Return the [X, Y] coordinate for the center point of the cell that contains the specified text.  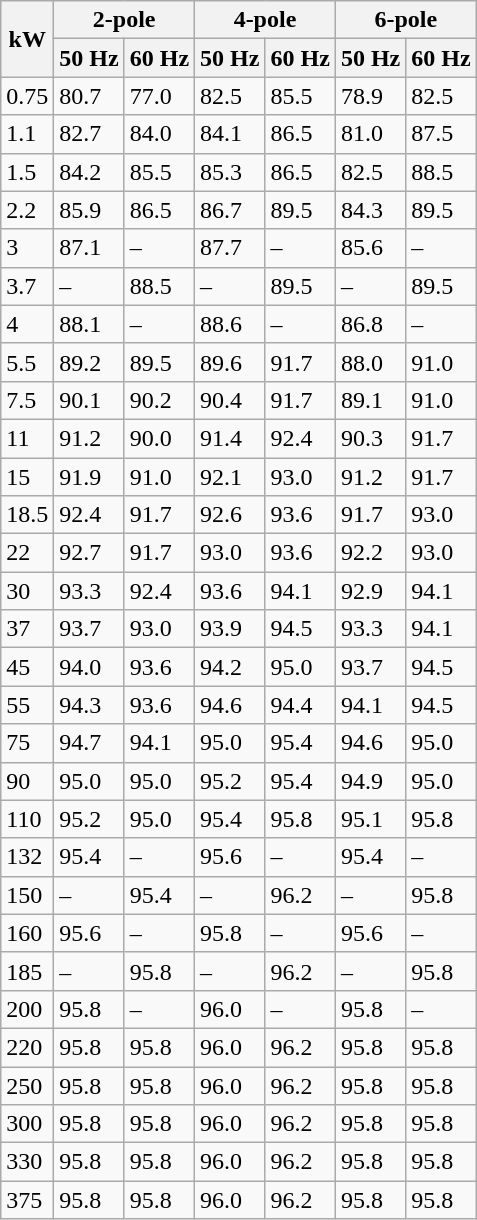
89.6 [230, 362]
88.1 [89, 324]
94.2 [230, 667]
88.0 [370, 362]
90 [28, 781]
45 [28, 667]
0.75 [28, 96]
87.5 [441, 134]
94.9 [370, 781]
82.7 [89, 134]
90.1 [89, 400]
95.1 [370, 819]
375 [28, 1200]
78.9 [370, 96]
7.5 [28, 400]
200 [28, 1009]
84.2 [89, 172]
11 [28, 438]
30 [28, 591]
94.0 [89, 667]
84.1 [230, 134]
90.4 [230, 400]
1.5 [28, 172]
18.5 [28, 515]
81.0 [370, 134]
2-pole [124, 20]
185 [28, 971]
37 [28, 629]
132 [28, 857]
330 [28, 1162]
84.0 [159, 134]
86.7 [230, 210]
80.7 [89, 96]
85.6 [370, 248]
88.6 [230, 324]
93.9 [230, 629]
77.0 [159, 96]
91.4 [230, 438]
85.3 [230, 172]
300 [28, 1124]
90.2 [159, 400]
22 [28, 553]
92.1 [230, 477]
4-pole [266, 20]
55 [28, 705]
220 [28, 1047]
86.8 [370, 324]
5.5 [28, 362]
250 [28, 1085]
4 [28, 324]
87.1 [89, 248]
85.9 [89, 210]
110 [28, 819]
kW [28, 39]
92.2 [370, 553]
92.7 [89, 553]
90.3 [370, 438]
91.9 [89, 477]
94.3 [89, 705]
89.1 [370, 400]
6-pole [406, 20]
92.6 [230, 515]
150 [28, 895]
75 [28, 743]
15 [28, 477]
2.2 [28, 210]
92.9 [370, 591]
94.4 [300, 705]
94.7 [89, 743]
89.2 [89, 362]
90.0 [159, 438]
1.1 [28, 134]
3.7 [28, 286]
87.7 [230, 248]
160 [28, 933]
3 [28, 248]
84.3 [370, 210]
